Return [X, Y] of the center of cell containing provided text 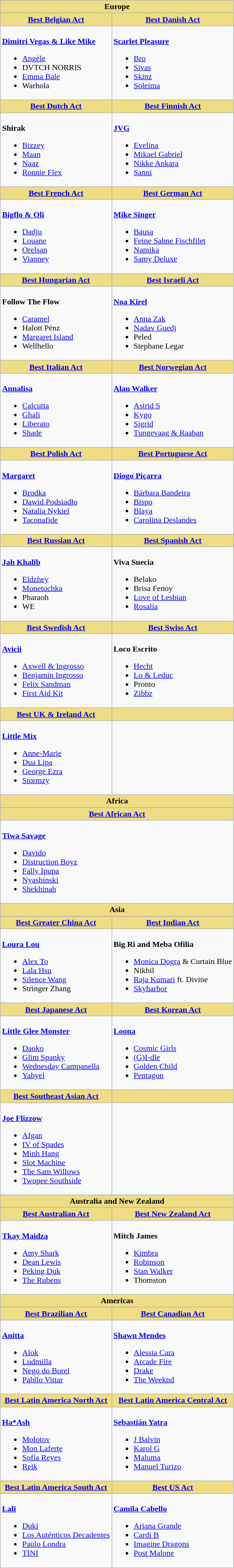
Best Italian Act [56, 367]
Dimitri Vegas & Like MikeAngèleDVTCH NORRISEmma BaleWarhola [56, 63]
Asia [117, 910]
Best Russian Act [56, 541]
Best Latin America North Act [56, 1400]
Best UK & Ireland Act [56, 714]
AnittaAlokLudmillaNego do BorelPabllo Vittar [56, 1357]
Bigflo & OliDadjuLouaneOrelsanVianney [56, 237]
Noa KirelAnna ZakNadav GuedjPeledStephane Legar [173, 323]
Follow The FlowCaramelHalott PénzMargaret IslandWellhello [56, 323]
Best Brazilian Act [56, 1314]
Viva SueciaBelakoBrisa FenoyLove of LesbianRosalía [173, 584]
Mitch JamesKimbraRobinsonStan WalkerThomston [173, 1258]
Best Spanish Act [173, 541]
Best Portuguese Act [173, 454]
AnnalisaCalcuttaGhaliLiberatoShade [56, 410]
Best Belgian Act [56, 19]
Africa [117, 801]
Best Japanese Act [56, 1009]
Camila CabelloAriana GrandeCardi BImagine DragonsPost Malone [173, 1530]
Jah KhalibEldzheyMonetochkaPharaohWE [56, 584]
Alan WalkerAstrid SKygoSigridTungevaag & Raaban [173, 410]
Best New Zealand Act [173, 1214]
Little MixAnne-MarieDua LipaGeorge EzraStormzy [56, 758]
Sebastián YatraJ BalvinKarol GMalumaManuel Turizo [173, 1444]
Best Southeast Asian Act [56, 1096]
Big Ri and Meba OfiliaMonica Dogra & Curtain BlueNikhilRaja Kumari ft. DivineSkyharbor [173, 966]
Joe FlizzowAfganIV of SpadesMinh HangSlot MachineThe Sam WillowsTwopee Southside [56, 1149]
JVGEvelinaMikael GabrielNikke AnkaraSanni [173, 149]
Best Swedish Act [56, 627]
Best Australian Act [56, 1214]
ShirakBizzeyMaanNaazRonnie Flex [56, 149]
Tiwa SavageDavidoDistruction BoyzFally IpupaNyashinskiShekhinah [117, 862]
AviciiAxwell & IngrossoBenjamin IngrossoFelix SandmanFirst Aid Kit [56, 671]
Best Korean Act [173, 1009]
Mike SingerBausaFeine Sahne FischfiletNamikaSamy Deluxe [173, 237]
MargaretBrodkaDawid PodsiadłoNatalia NykielTaconafide [56, 497]
Best US Act [173, 1487]
Best Danish Act [173, 19]
Best Dutch Act [56, 106]
Best Norwegian Act [173, 367]
Best Canadian Act [173, 1314]
LoonaCosmic Girls(G)I-dleGolden ChildPentagon [173, 1052]
Best Indian Act [173, 922]
Diogo PiçarraBárbara BandeiraBispoBlayaCarolina Deslandes [173, 497]
Best Greater China Act [56, 922]
Best Finnish Act [173, 106]
Shawn MendesAlessia CaraArcade FireDrakeThe Weeknd [173, 1357]
Best Latin America Central Act [173, 1400]
Loco EscritoHechtLo & LeducProntoZibbz [173, 671]
Best French Act [56, 193]
Ha*AshMolotovMon LaferteSofía ReyesReik [56, 1444]
Best Swiss Act [173, 627]
Tkay MaidzaAmy SharkDean LewisPeking DukThe Rubens [56, 1258]
Europe [117, 7]
Americas [117, 1301]
Best African Act [117, 814]
Best Latin America South Act [56, 1487]
Loura LouAlex ToLala HsuSilence WangStringer Zhang [56, 966]
Best Hungarian Act [56, 280]
Best German Act [173, 193]
LaliDukiLos Auténticos DecadentesPaulo LondraTINI [56, 1530]
Best Israeli Act [173, 280]
Australia and New Zealand [117, 1201]
Scarlet PleasureBroSivasSkinzSoleima [173, 63]
Little Glee MonsterDaokoGlim SpankyWednesday CampanellaYahyel [56, 1052]
Best Polish Act [56, 454]
